Search for the cell housing the specified text and yield its [X, Y] center coordinate. 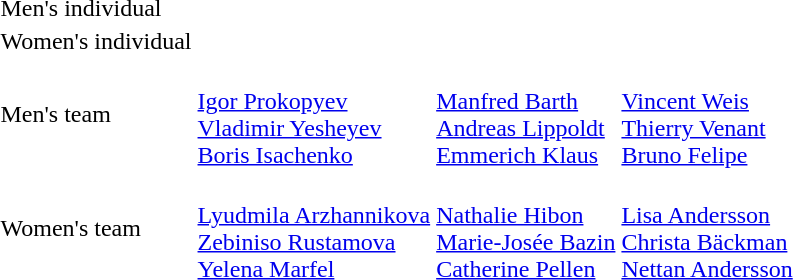
Manfred BarthAndreas LippoldtEmmerich Klaus [526, 114]
Igor ProkopyevVladimir YesheyevBoris Isachenko [314, 114]
